Search for the cell housing the specified text and yield its (X, Y) center coordinate. 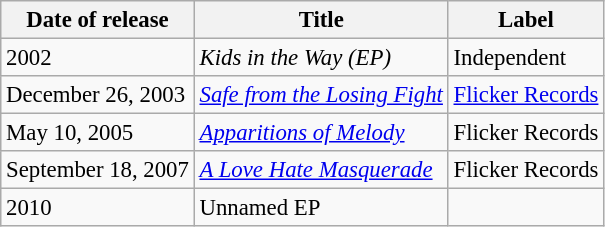
May 10, 2005 (98, 133)
Kids in the Way (EP) (321, 58)
Safe from the Losing Fight (321, 95)
December 26, 2003 (98, 95)
Label (526, 20)
Apparitions of Melody (321, 133)
2010 (98, 208)
A Love Hate Masquerade (321, 170)
2002 (98, 58)
Date of release (98, 20)
Independent (526, 58)
September 18, 2007 (98, 170)
Title (321, 20)
Unnamed EP (321, 208)
